Identify which cell holds the provided text, then report its [X, Y] central coordinate. 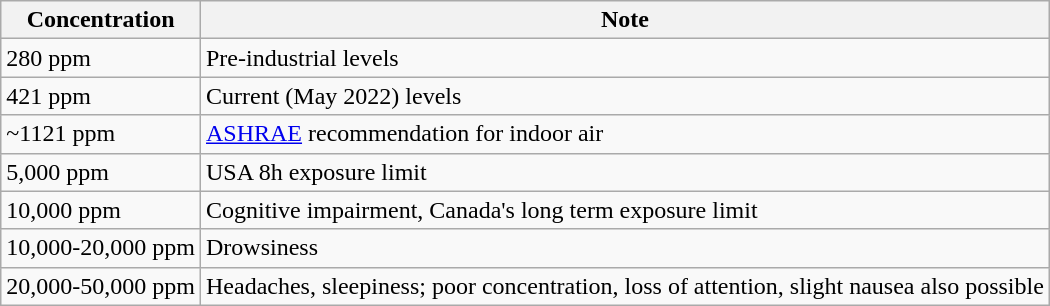
Concentration [101, 20]
5,000 ppm [101, 172]
421 ppm [101, 96]
USA 8h exposure limit [624, 172]
~1121 ppm [101, 134]
10,000-20,000 ppm [101, 248]
Drowsiness [624, 248]
Current (May 2022) levels [624, 96]
Headaches, sleepiness; poor concentration, loss of attention, slight nausea also possible [624, 286]
Pre-industrial levels [624, 58]
10,000 ppm [101, 210]
ASHRAE recommendation for indoor air [624, 134]
280 ppm [101, 58]
Note [624, 20]
Cognitive impairment, Canada's long term exposure limit [624, 210]
20,000-50,000 ppm [101, 286]
